Extract the (x, y) coordinate from the center of the cell holding the provided text.  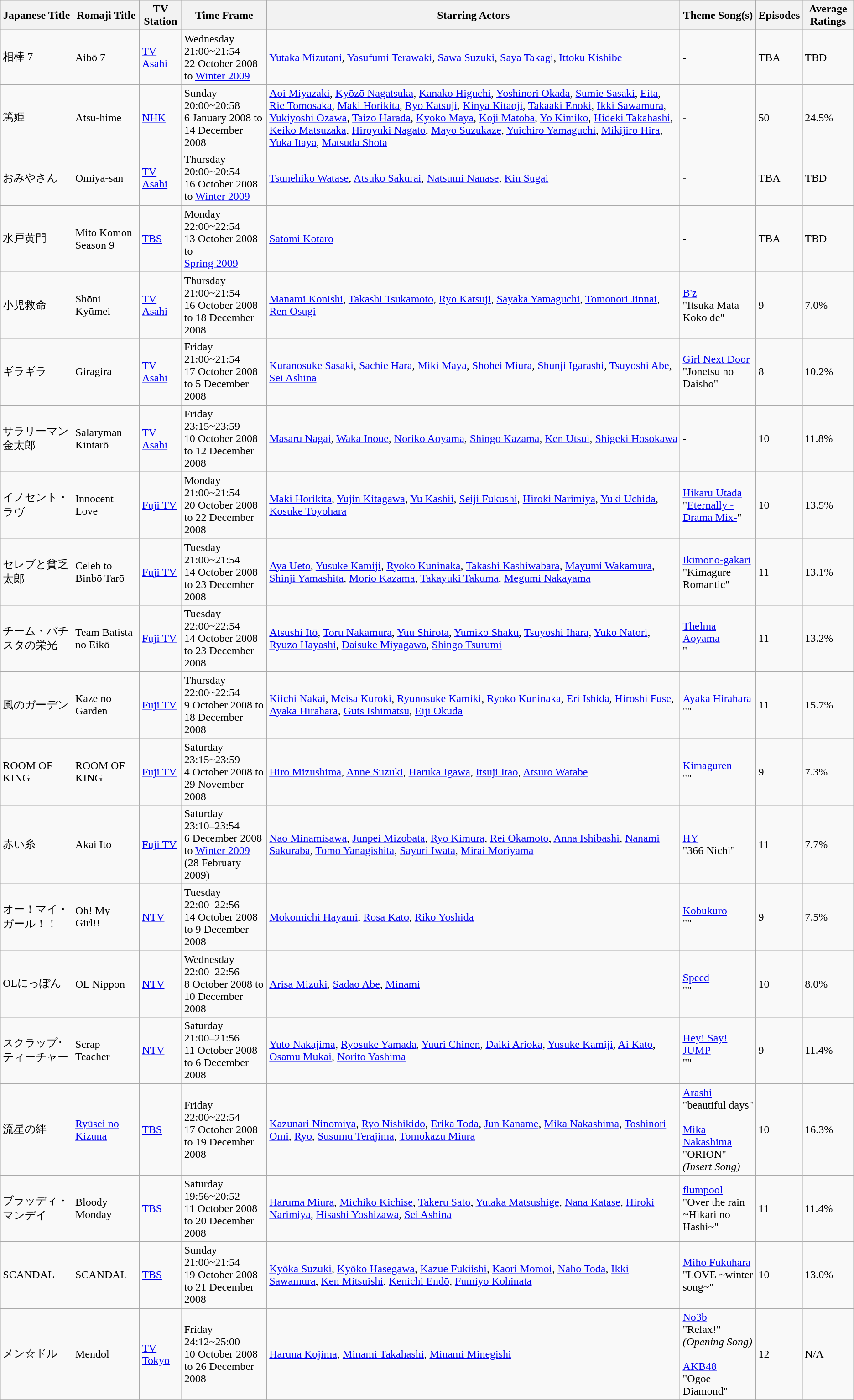
イノセント・ラヴ (36, 505)
Tsunehiko Watase, Atsuko Sakurai, Natsumi Nanase, Kin Sugai (474, 178)
Girl Next Door"Jonetsu no Daisho" (718, 372)
TV Tokyo (161, 1354)
11.8% (828, 438)
メン☆ドル (36, 1354)
Saturday 21:00–21:5611 October 2008 to 6 December 2008 (224, 1051)
流星の絆 (36, 1129)
Kaze no Garden (106, 705)
24.5% (828, 118)
おみやさん (36, 178)
Omiya-san (106, 178)
Satomi Kotaro (474, 239)
Saturday 23:10–23:54 6 December 2008 to Winter 2009 (28 February 2009) (224, 845)
Hey! Say! JUMP"" (718, 1051)
Yutaka Mizutani, Yasufumi Terawaki, Sawa Suzuki, Saya Takagi, Ittoku Kishibe (474, 57)
Wednesday 21:00~21:54 22 October 2008 to Winter 2009 (224, 57)
Manami Konishi, Takashi Tsukamoto, Ryo Katsuji, Sayaka Yamaguchi, Tomonori Jinnai, Ren Osugi (474, 305)
16.3% (828, 1129)
Tuesday 21:00~21:54 14 October 2008 to 23 December 2008 (224, 572)
Akai Ito (106, 845)
セレブと貧乏太郎 (36, 572)
Japanese Title (36, 16)
50 (779, 118)
Mokomichi Hayami, Rosa Kato, Riko Yoshida (474, 917)
Mito Komon Season 9 (106, 239)
NHK (161, 118)
相棒 7 (36, 57)
Haruma Miura, Michiko Kichise, Takeru Sato, Yutaka Matsushige, Nana Katase, Hiroki Narimiya, Hisashi Yoshizawa, Sei Ashina (474, 1208)
15.7% (828, 705)
Wednesday 22:00–22:568 October 2008 to 10 December 2008 (224, 984)
TV Station (161, 16)
Romaji Title (106, 16)
13.2% (828, 638)
Kuranosuke Sasaki, Sachie Hara, Miki Maya, Shohei Miura, Shunji Igarashi, Tsuyoshi Abe, Sei Ashina (474, 372)
Maki Horikita, Yujin Kitagawa, Yu Kashii, Seiji Fukushi, Hiroki Narimiya, Yuki Uchida, Kosuke Toyohara (474, 505)
Oh! My Girl!! (106, 917)
Friday 23:15~23:59 10 October 2008 to 12 December 2008 (224, 438)
Monday 21:00~21:54 20 October 2008 to 22 December 2008 (224, 505)
スクラップ･ティーチャー (36, 1051)
7.0% (828, 305)
Hiro Mizushima, Anne Suzuki, Haruka Igawa, Itsuji Itao, Atsuro Watabe (474, 771)
Sunday 21:00~21:54 19 October 2008 to 21 December 2008 (224, 1275)
Friday 21:00~21:54 17 October 2008 to 5 December 2008 (224, 372)
水戸黄門 (36, 239)
Ikimono-gakari"Kimagure Romantic" (718, 572)
Arisa Mizuki, Sadao Abe, Minami (474, 984)
N/A (828, 1354)
風のガーデン (36, 705)
Team Batista no Eikō (106, 638)
ギラギラ (36, 372)
Yuto Nakajima, Ryosuke Yamada, Yuuri Chinen, Daiki Arioka, Yusuke Kamiji, Ai Kato, Osamu Mukai, Norito Yashima (474, 1051)
Celeb to Binbō Tarō (106, 572)
Haruna Kojima, Minami Takahashi, Minami Minegishi (474, 1354)
Kobukuro"" (718, 917)
Saturday 19:56~20:52 11 October 2008 to 20 December 2008 (224, 1208)
Arashi"beautiful days"Mika Nakashima"ORION"(Insert Song) (718, 1129)
Giragira (106, 372)
13.0% (828, 1275)
Tuesday 22:00~22:54 14 October 2008 to 23 December 2008 (224, 638)
Starring Actors (474, 16)
Episodes (779, 16)
Innocent Love (106, 505)
赤い糸 (36, 845)
Average Ratings (828, 16)
Tuesday 22:00–22:56 14 October 2008 to 9 December 2008 (224, 917)
13.1% (828, 572)
8 (779, 372)
Friday 22:00~22:54 17 October 2008 to 19 December 2008 (224, 1129)
13.5% (828, 505)
7.7% (828, 845)
Thursday 22:00~22:54 9 October 2008 to 18 December 2008 (224, 705)
Kyōka Suzuki, Kyōko Hasegawa, Kazue Fukiishi, Kaori Momoi, Naho Toda, Ikki Sawamura, Ken Mitsuishi, Kenichi Endō, Fumiyo Kohinata (474, 1275)
小児救命 (36, 305)
Friday 24:12~25:00 10 October 2008 to 26 December 2008 (224, 1354)
Speed"" (718, 984)
10.2% (828, 372)
Shōni Kyūmei (106, 305)
Kiichi Nakai, Meisa Kuroki, Ryunosuke Kamiki, Ryoko Kuninaka, Eri Ishida, Hiroshi Fuse, Ayaka Hirahara, Guts Ishimatsu, Eiji Okuda (474, 705)
ブラッディ・マンデイ (36, 1208)
Atsu-hime (106, 118)
HY"366 Nichi" (718, 845)
Thursday 21:00~21:54 16 October 2008 to 18 December 2008 (224, 305)
Aibō 7 (106, 57)
Ayaka Hirahara"" (718, 705)
Kimaguren"" (718, 771)
8.0% (828, 984)
Monday 22:00~22:5413 October 2008 to Spring 2009 (224, 239)
7.3% (828, 771)
篤姫 (36, 118)
No3b"Relax!" (Opening Song)AKB48"Ogoe Diamond" (718, 1354)
Mendol (106, 1354)
B'z"Itsuka Mata Koko de" (718, 305)
OLにっぽん (36, 984)
flumpool"Over the rain ~Hikari no Hashi~" (718, 1208)
Sunday 20:00~20:58 6 January 2008 to 14 December 2008 (224, 118)
Kazunari Ninomiya, Ryo Nishikido, Erika Toda, Jun Kaname, Mika Nakashima, Toshinori Omi, Ryo, Susumu Terajima, Tomokazu Miura (474, 1129)
Masaru Nagai, Waka Inoue, Noriko Aoyama, Shingo Kazama, Ken Utsui, Shigeki Hosokawa (474, 438)
Hikaru Utada"Eternally -Drama Mix-" (718, 505)
OL Nippon (106, 984)
7.5% (828, 917)
Time Frame (224, 16)
チーム・バチスタの栄光 (36, 638)
Ryūsei no Kizuna (106, 1129)
Thelma Aoyama" (718, 638)
Nao Minamisawa, Junpei Mizobata, Ryo Kimura, Rei Okamoto, Anna Ishibashi, Nanami Sakuraba, Tomo Yanagishita, Sayuri Iwata, Mirai Moriyama (474, 845)
Theme Song(s) (718, 16)
Bloody Monday (106, 1208)
Scrap Teacher (106, 1051)
Saturday 23:15~23:59 4 October 2008 to 29 November 2008 (224, 771)
サラリーマン金太郎 (36, 438)
Thursday 20:00~20:54 16 October 2008 to Winter 2009 (224, 178)
オー！マイ・ガール！！ (36, 917)
Miho Fukuhara"LOVE ~winter song~" (718, 1275)
Atsushi Itō, Toru Nakamura, Yuu Shirota, Yumiko Shaku, Tsuyoshi Ihara, Yuko Natori, Ryuzo Hayashi, Daisuke Miyagawa, Shingo Tsurumi (474, 638)
12 (779, 1354)
Aya Ueto, Yusuke Kamiji, Ryoko Kuninaka, Takashi Kashiwabara, Mayumi Wakamura, Shinji Yamashita, Morio Kazama, Takayuki Takuma, Megumi Nakayama (474, 572)
Salaryman Kintarō (106, 438)
